Output the (x, y) coordinate of the center of the cell containing the given text.  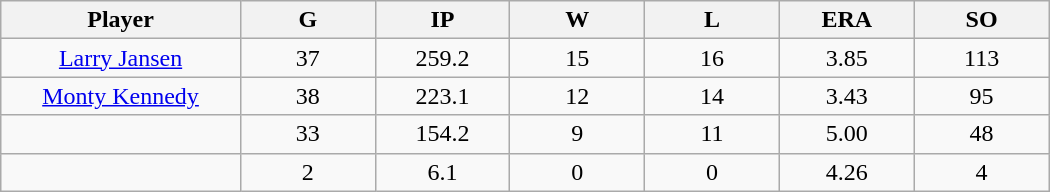
259.2 (442, 58)
15 (578, 58)
9 (578, 134)
33 (308, 134)
113 (982, 58)
4 (982, 172)
37 (308, 58)
Player (121, 20)
ERA (846, 20)
W (578, 20)
11 (712, 134)
3.43 (846, 96)
5.00 (846, 134)
95 (982, 96)
6.1 (442, 172)
12 (578, 96)
L (712, 20)
Monty Kennedy (121, 96)
223.1 (442, 96)
14 (712, 96)
SO (982, 20)
Larry Jansen (121, 58)
G (308, 20)
16 (712, 58)
48 (982, 134)
38 (308, 96)
4.26 (846, 172)
2 (308, 172)
3.85 (846, 58)
154.2 (442, 134)
IP (442, 20)
